Scan for the cell matching the given text and deliver its (x, y) coordinate at center. 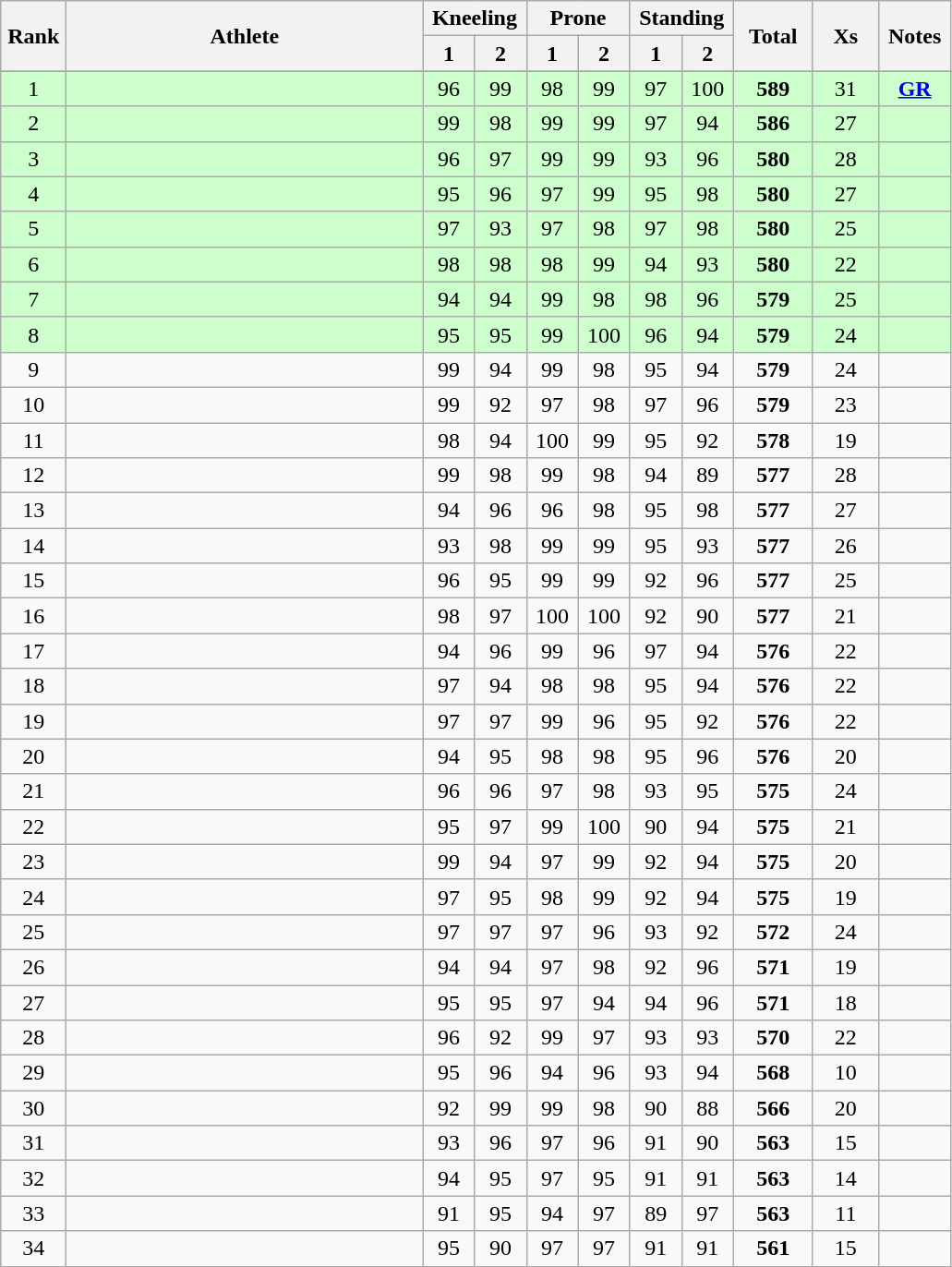
Standing (681, 18)
13 (33, 511)
29 (33, 1073)
8 (33, 334)
Total (773, 36)
4 (33, 194)
30 (33, 1108)
Prone (578, 18)
7 (33, 299)
16 (33, 616)
572 (773, 932)
Kneeling (475, 18)
3 (33, 159)
578 (773, 440)
Xs (846, 36)
32 (33, 1178)
9 (33, 369)
33 (33, 1213)
566 (773, 1108)
5 (33, 229)
561 (773, 1249)
17 (33, 651)
Notes (914, 36)
34 (33, 1249)
586 (773, 124)
6 (33, 264)
12 (33, 476)
GR (914, 89)
88 (707, 1108)
570 (773, 1038)
Rank (33, 36)
568 (773, 1073)
589 (773, 89)
Athlete (245, 36)
